Search for the cell housing the specified text and yield its (X, Y) center coordinate. 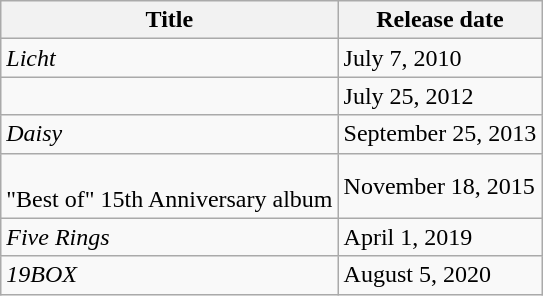
19BOX (170, 275)
Title (170, 20)
Five Rings (170, 237)
Release date (440, 20)
September 25, 2013 (440, 134)
April 1, 2019 (440, 237)
July 25, 2012 (440, 96)
November 18, 2015 (440, 186)
Licht (170, 58)
Daisy (170, 134)
"Best of" 15th Anniversary album (170, 186)
July 7, 2010 (440, 58)
August 5, 2020 (440, 275)
